Pinpoint the cell where the given text exists, returning its [X, Y] midpoint coordinate. 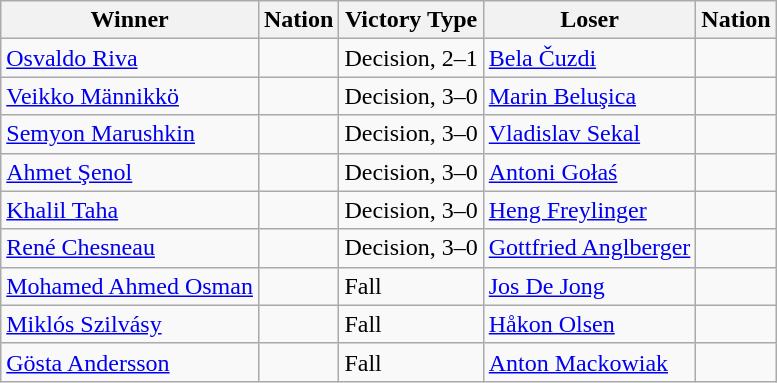
Osvaldo Riva [130, 58]
Håkon Olsen [590, 324]
Veikko Männikkö [130, 96]
Semyon Marushkin [130, 134]
Loser [590, 20]
Gösta Andersson [130, 362]
Mohamed Ahmed Osman [130, 286]
Antoni Gołaś [590, 172]
Miklós Szilvásy [130, 324]
Marin Beluşica [590, 96]
Khalil Taha [130, 210]
Gottfried Anglberger [590, 248]
Jos De Jong [590, 286]
Victory Type [411, 20]
Ahmet Şenol [130, 172]
Winner [130, 20]
Bela Čuzdi [590, 58]
Decision, 2–1 [411, 58]
Anton Mackowiak [590, 362]
Heng Freylinger [590, 210]
Vladislav Sekal [590, 134]
René Chesneau [130, 248]
